Capture the cell that displays the provided text and extract its [X, Y] central coordinate. 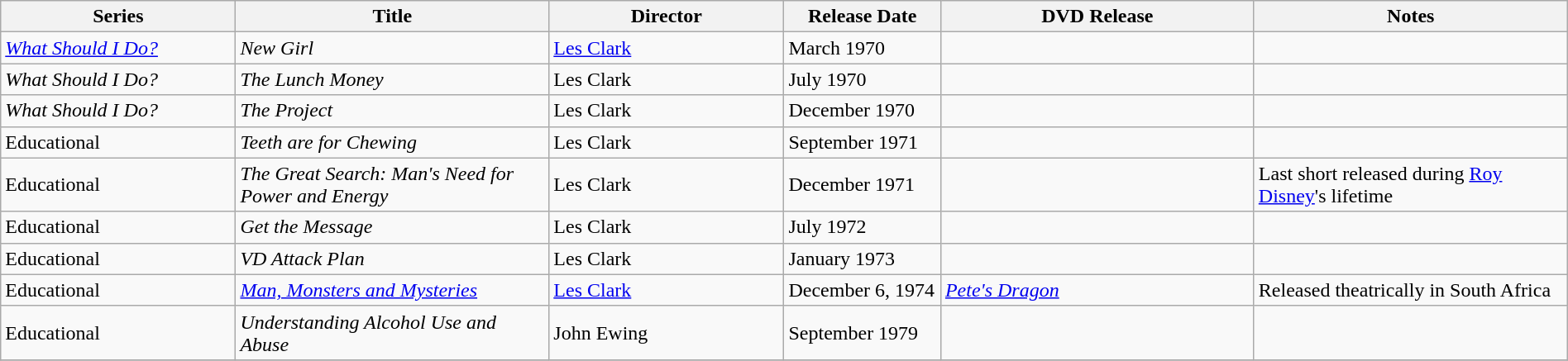
Notes [1411, 17]
DVD Release [1097, 17]
The Project [392, 111]
March 1970 [862, 48]
VD Attack Plan [392, 259]
January 1973 [862, 259]
July 1970 [862, 79]
The Great Search: Man's Need for Power and Energy [392, 185]
September 1971 [862, 142]
July 1972 [862, 227]
The Lunch Money [392, 79]
Pete's Dragon [1097, 290]
Last short released during Roy Disney's lifetime [1411, 185]
Understanding Alcohol Use and Abuse [392, 332]
Director [667, 17]
John Ewing [667, 332]
December 1970 [862, 111]
Released theatrically in South Africa [1411, 290]
New Girl [392, 48]
Series [118, 17]
Teeth are for Chewing [392, 142]
September 1979 [862, 332]
Release Date [862, 17]
Title [392, 17]
Man, Monsters and Mysteries [392, 290]
Get the Message [392, 227]
December 6, 1974 [862, 290]
December 1971 [862, 185]
